Capture the cell that displays the provided text and extract its (X, Y) central coordinate. 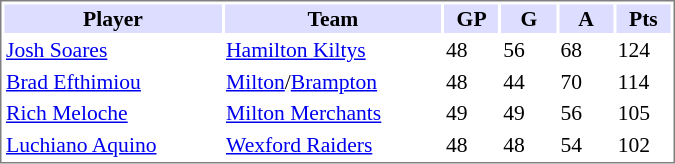
Josh Soares (112, 50)
GP (471, 18)
Milton/Brampton (332, 82)
Luchiano Aquino (112, 144)
68 (586, 50)
102 (643, 144)
Team (332, 18)
Rich Meloche (112, 113)
Milton Merchants (332, 113)
Pts (643, 18)
124 (643, 50)
G (529, 18)
Brad Efthimiou (112, 82)
54 (586, 144)
114 (643, 82)
Hamilton Kiltys (332, 50)
105 (643, 113)
Player (112, 18)
44 (529, 82)
Wexford Raiders (332, 144)
A (586, 18)
70 (586, 82)
